Detect which cell encompasses the target text, then output its (X, Y) center coordinate. 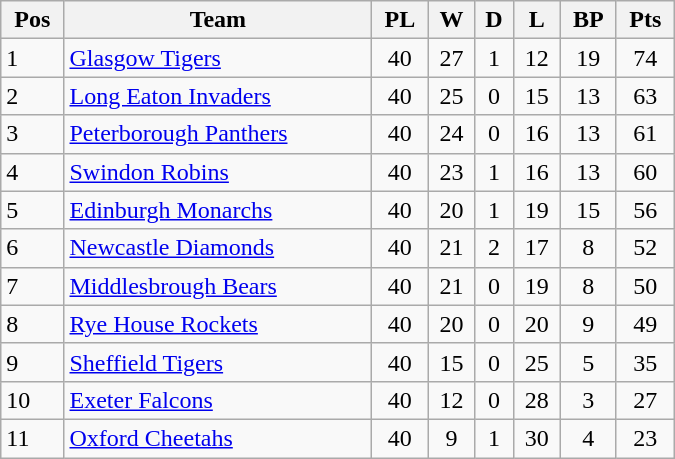
28 (536, 400)
Pos (32, 20)
24 (452, 134)
L (536, 20)
11 (32, 438)
52 (645, 248)
60 (645, 172)
W (452, 20)
Team (218, 20)
61 (645, 134)
30 (536, 438)
Long Eaton Invaders (218, 96)
Sheffield Tigers (218, 362)
50 (645, 286)
17 (536, 248)
PL (400, 20)
BP (588, 20)
63 (645, 96)
Oxford Cheetahs (218, 438)
Pts (645, 20)
56 (645, 210)
Swindon Robins (218, 172)
D (494, 20)
49 (645, 324)
10 (32, 400)
Glasgow Tigers (218, 58)
35 (645, 362)
6 (32, 248)
Middlesbrough Bears (218, 286)
74 (645, 58)
Edinburgh Monarchs (218, 210)
Peterborough Panthers (218, 134)
Exeter Falcons (218, 400)
Newcastle Diamonds (218, 248)
7 (32, 286)
Rye House Rockets (218, 324)
